From the cell containing the given text, extract its center point as (X, Y) coordinate. 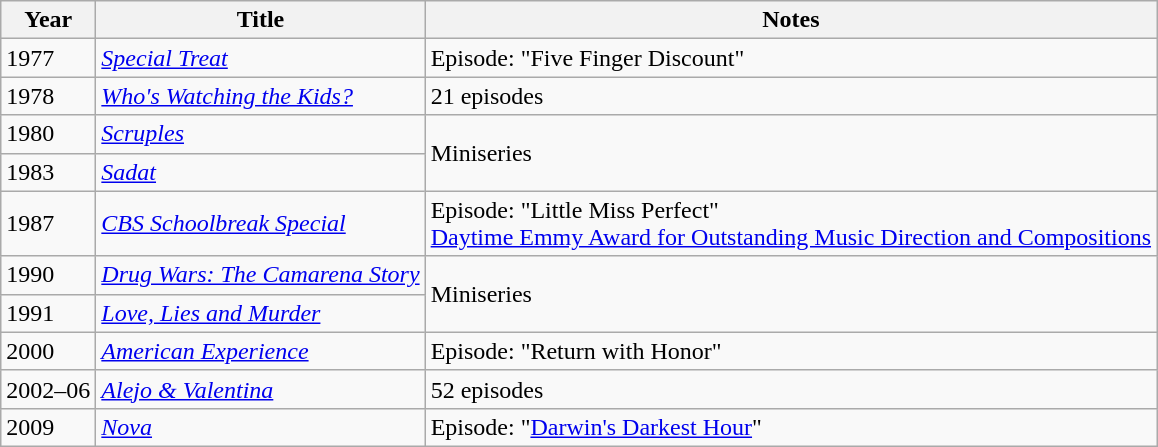
1978 (48, 96)
1990 (48, 275)
1980 (48, 134)
CBS Schoolbreak Special (260, 224)
Nova (260, 427)
Notes (790, 20)
Who's Watching the Kids? (260, 96)
Sadat (260, 172)
2000 (48, 351)
Title (260, 20)
2002–06 (48, 389)
52 episodes (790, 389)
Alejo & Valentina (260, 389)
Love, Lies and Murder (260, 313)
Drug Wars: The Camarena Story (260, 275)
1991 (48, 313)
1977 (48, 58)
Episode: "Darwin's Darkest Hour" (790, 427)
Special Treat (260, 58)
Scruples (260, 134)
2009 (48, 427)
Episode: "Little Miss Perfect"Daytime Emmy Award for Outstanding Music Direction and Compositions (790, 224)
American Experience (260, 351)
Episode: "Return with Honor" (790, 351)
1983 (48, 172)
21 episodes (790, 96)
Episode: "Five Finger Discount" (790, 58)
Year (48, 20)
1987 (48, 224)
